Pinpoint the cell where the given text exists, returning its (x, y) midpoint coordinate. 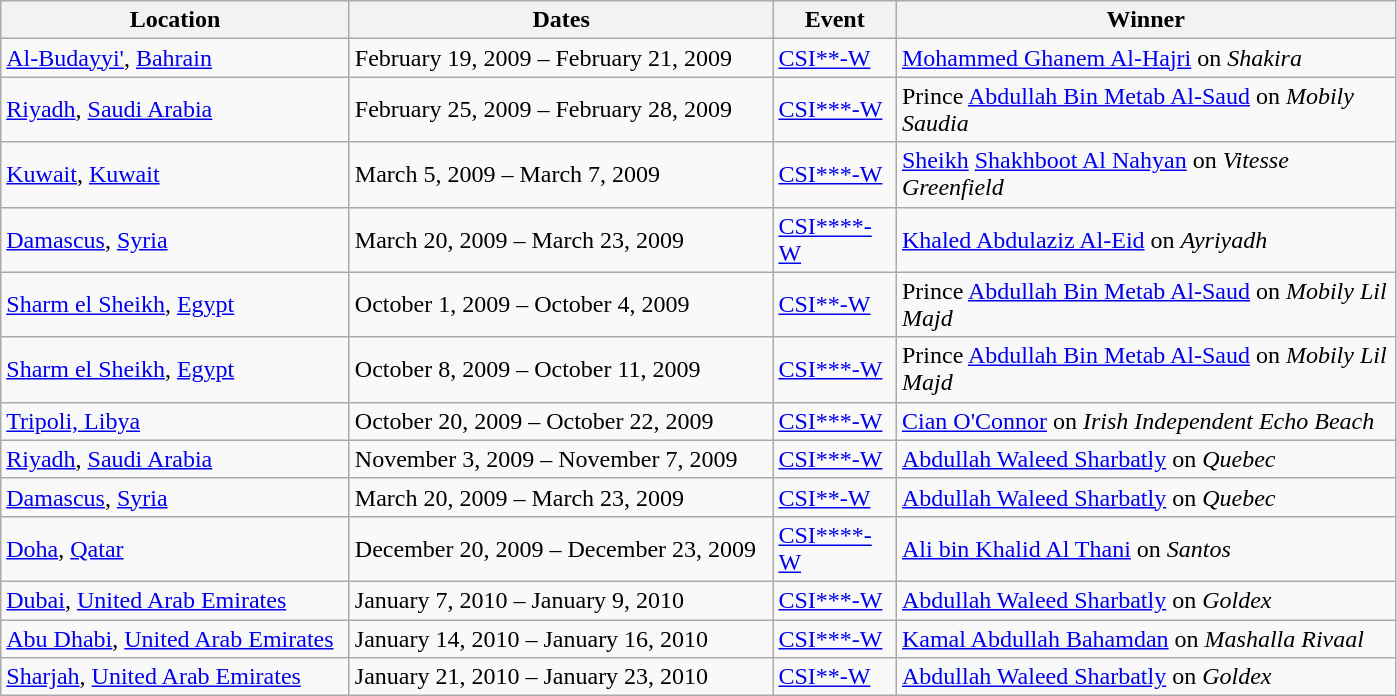
Dates (561, 20)
Mohammed Ghanem Al-Hajri on Shakira (1146, 58)
January 21, 2010 – January 23, 2010 (561, 677)
October 20, 2009 – October 22, 2009 (561, 421)
Ali bin Khalid Al Thani on Santos (1146, 548)
Kuwait, Kuwait (176, 174)
January 14, 2010 – January 16, 2010 (561, 639)
Cian O'Connor on Irish Independent Echo Beach (1146, 421)
Al-Budayyi', Bahrain (176, 58)
December 20, 2009 – December 23, 2009 (561, 548)
Prince Abdullah Bin Metab Al-Saud on Mobily Saudia (1146, 110)
Abu Dhabi, United Arab Emirates (176, 639)
February 19, 2009 – February 21, 2009 (561, 58)
Doha, Qatar (176, 548)
November 3, 2009 – November 7, 2009 (561, 459)
February 25, 2009 – February 28, 2009 (561, 110)
Location (176, 20)
October 8, 2009 – October 11, 2009 (561, 370)
Kamal Abdullah Bahamdan on Mashalla Rivaal (1146, 639)
March 5, 2009 – March 7, 2009 (561, 174)
Khaled Abdulaziz Al-Eid on Ayriyadh (1146, 240)
Event (835, 20)
Sharjah, United Arab Emirates (176, 677)
October 1, 2009 – October 4, 2009 (561, 304)
Sheikh Shakhboot Al Nahyan on Vitesse Greenfield (1146, 174)
January 7, 2010 – January 9, 2010 (561, 600)
Tripoli, Libya (176, 421)
Dubai, United Arab Emirates (176, 600)
Winner (1146, 20)
